Determine the (X, Y) coordinate at the center of the cell enclosing the given text.  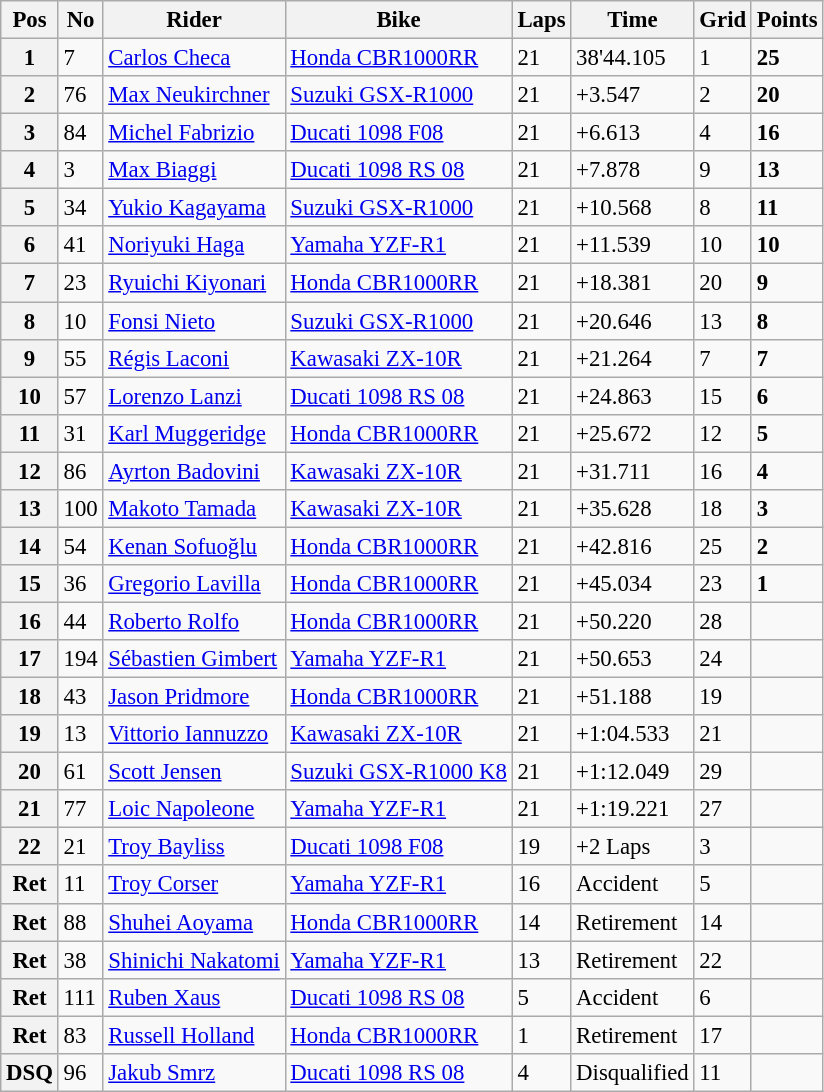
Laps (542, 20)
+11.539 (632, 245)
Carlos Checa (194, 58)
Roberto Rolfo (194, 621)
+1:19.221 (632, 809)
Jakub Smrz (194, 1073)
Troy Bayliss (194, 847)
44 (80, 621)
+2 Laps (632, 847)
Russell Holland (194, 1035)
Régis Laconi (194, 358)
36 (80, 584)
Noriyuki Haga (194, 245)
Karl Muggeridge (194, 433)
41 (80, 245)
Rider (194, 20)
Shuhei Aoyama (194, 922)
76 (80, 95)
84 (80, 133)
Fonsi Nieto (194, 321)
+31.711 (632, 471)
111 (80, 997)
Michel Fabrizio (194, 133)
+25.672 (632, 433)
+50.220 (632, 621)
Vittorio Iannuzzo (194, 734)
55 (80, 358)
Max Biaggi (194, 170)
Gregorio Lavilla (194, 584)
+7.878 (632, 170)
88 (80, 922)
38'44.105 (632, 58)
+3.547 (632, 95)
34 (80, 208)
+45.034 (632, 584)
Yukio Kagayama (194, 208)
Time (632, 20)
24 (722, 659)
Jason Pridmore (194, 697)
Bike (398, 20)
100 (80, 509)
Max Neukirchner (194, 95)
Suzuki GSX-R1000 K8 (398, 772)
77 (80, 809)
38 (80, 960)
Loic Napoleone (194, 809)
Scott Jensen (194, 772)
Pos (30, 20)
+21.264 (632, 358)
Kenan Sofuoğlu (194, 546)
+42.816 (632, 546)
29 (722, 772)
57 (80, 396)
Ruben Xaus (194, 997)
+1:04.533 (632, 734)
96 (80, 1073)
Lorenzo Lanzi (194, 396)
Ryuichi Kiyonari (194, 283)
+6.613 (632, 133)
Shinichi Nakatomi (194, 960)
Troy Corser (194, 885)
+51.188 (632, 697)
Makoto Tamada (194, 509)
31 (80, 433)
+20.646 (632, 321)
Sébastien Gimbert (194, 659)
+50.653 (632, 659)
83 (80, 1035)
Points (786, 20)
54 (80, 546)
Grid (722, 20)
27 (722, 809)
+35.628 (632, 509)
194 (80, 659)
43 (80, 697)
Ayrton Badovini (194, 471)
DSQ (30, 1073)
+18.381 (632, 283)
+24.863 (632, 396)
+1:12.049 (632, 772)
61 (80, 772)
+10.568 (632, 208)
86 (80, 471)
No (80, 20)
Disqualified (632, 1073)
28 (722, 621)
